Extract the (X, Y) coordinate from the center of the cell holding the provided text.  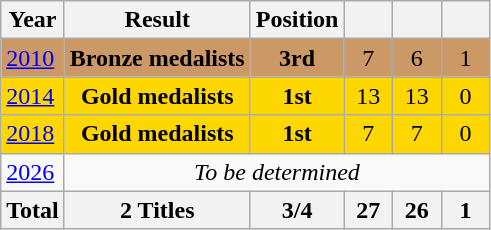
Position (297, 20)
2010 (33, 58)
3/4 (297, 210)
2026 (33, 172)
6 (418, 58)
27 (368, 210)
Year (33, 20)
To be determined (276, 172)
Total (33, 210)
Result (157, 20)
2 Titles (157, 210)
26 (418, 210)
Bronze medalists (157, 58)
2014 (33, 96)
3rd (297, 58)
2018 (33, 134)
